Find where the given text appears and provide that cell's center as [X, Y] coordinate. 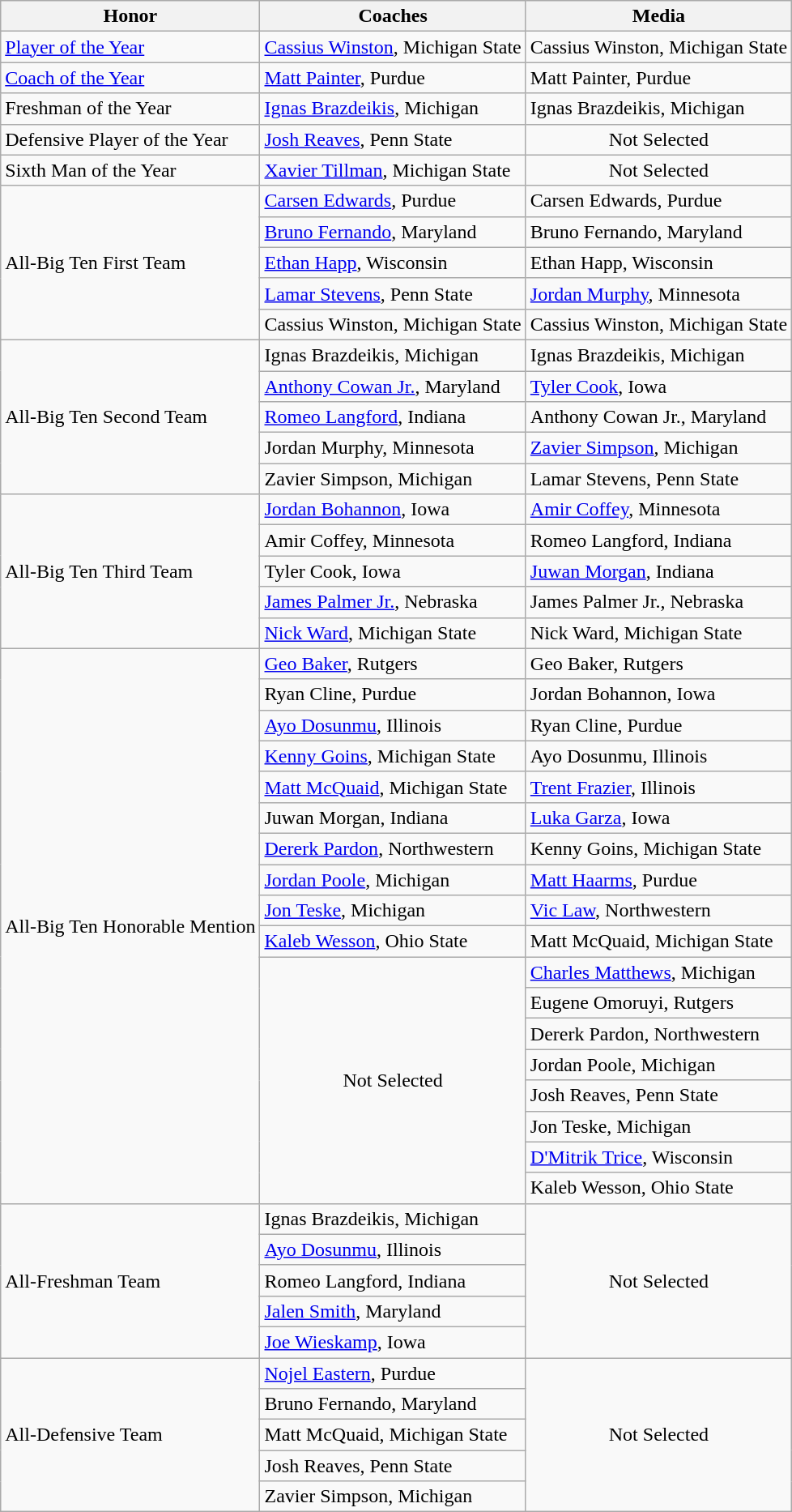
All-Defensive Team [130, 1435]
Charles Matthews, Michigan [658, 972]
Matt Haarms, Purdue [658, 879]
Player of the Year [130, 47]
Defensive Player of the Year [130, 139]
Sixth Man of the Year [130, 170]
Coaches [393, 16]
All-Big Ten Honorable Mention [130, 925]
Freshman of the Year [130, 109]
Vic Law, Northwestern [658, 911]
All-Big Ten Second Team [130, 416]
Coach of the Year [130, 78]
All-Big Ten First Team [130, 263]
Xavier Tillman, Michigan State [393, 170]
Joe Wieskamp, Iowa [393, 1342]
All-Big Ten Third Team [130, 571]
Nojel Eastern, Purdue [393, 1373]
Honor [130, 16]
Trent Frazier, Illinois [658, 787]
All-Freshman Team [130, 1280]
Eugene Omoruyi, Rutgers [658, 1003]
Luka Garza, Iowa [658, 818]
D'Mitrik Trice, Wisconsin [658, 1157]
Jalen Smith, Maryland [393, 1311]
Media [658, 16]
